Locate the cell with the specified text and output its [x, y] center coordinate. 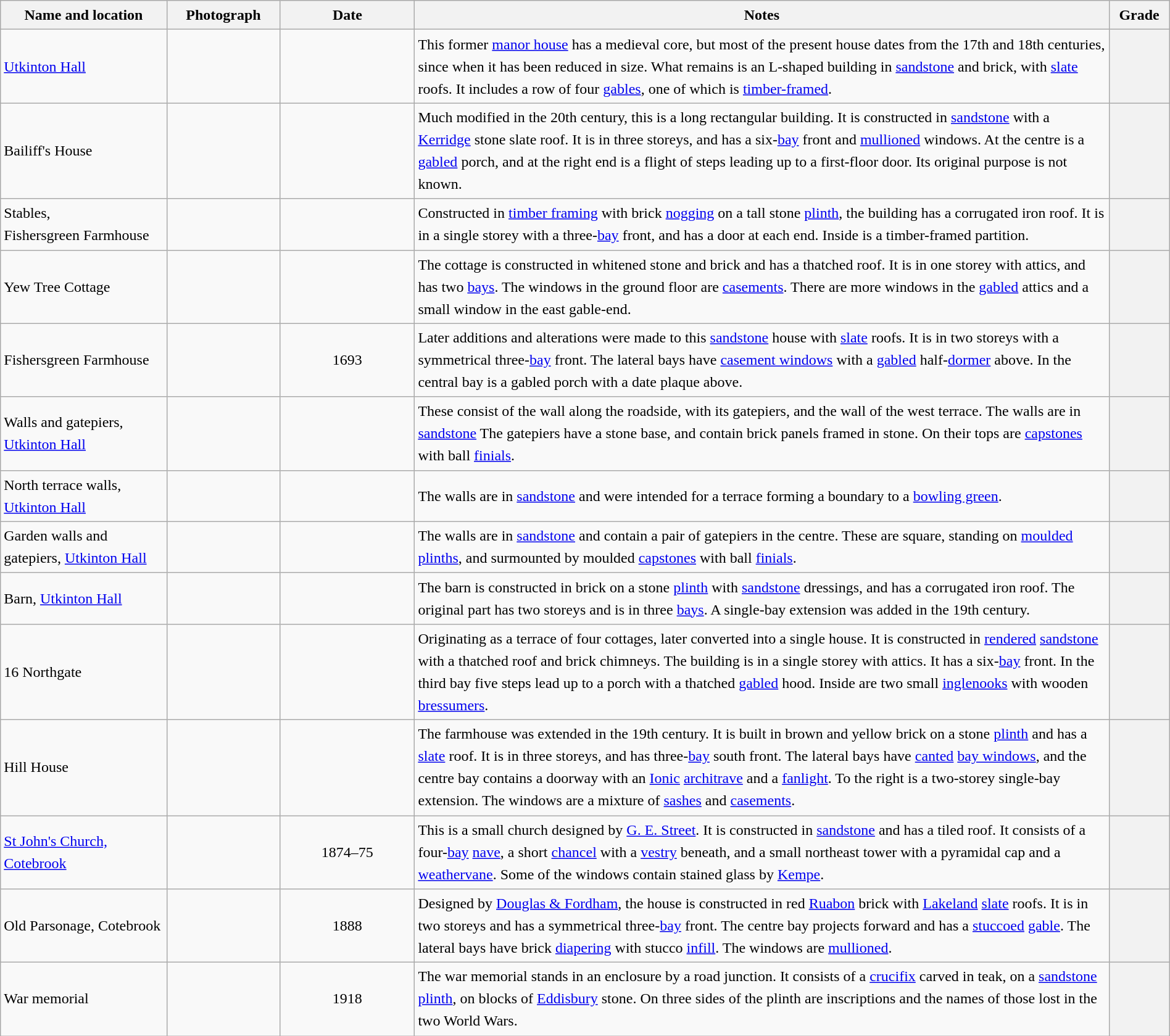
1874–75 [347, 853]
Bailiff's House [84, 151]
1693 [347, 360]
Stables,Fishersgreen Farmhouse [84, 225]
Garden walls and gatepiers, Utkinton Hall [84, 547]
Barn, Utkinton Hall [84, 599]
Walls and gatepiers,Utkinton Hall [84, 433]
Grade [1139, 15]
16 Northgate [84, 671]
War memorial [84, 1000]
Fishersgreen Farmhouse [84, 360]
Hill House [84, 768]
Photograph [223, 15]
The walls are in sandstone and were intended for a terrace forming a boundary to a bowling green. [761, 496]
Old Parsonage, Cotebrook [84, 926]
North terrace walls,Utkinton Hall [84, 496]
1918 [347, 1000]
Utkinton Hall [84, 67]
Yew Tree Cottage [84, 286]
Notes [761, 15]
St John's Church, Cotebrook [84, 853]
Name and location [84, 15]
1888 [347, 926]
Date [347, 15]
